Return the [X, Y] coordinate for the center point of the cell that contains the specified text.  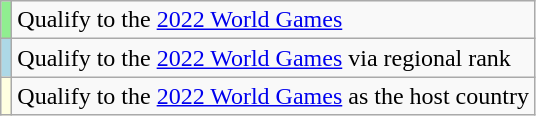
Qualify to the 2022 World Games via regional rank [274, 58]
Qualify to the 2022 World Games [274, 20]
Qualify to the 2022 World Games as the host country [274, 96]
